Output the [X, Y] coordinate of the center of the cell containing the given text.  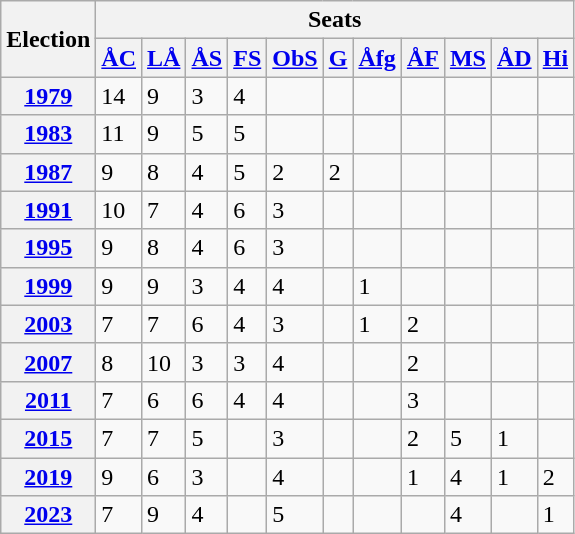
1999 [48, 286]
ÅC [119, 58]
MS [468, 58]
ObS [295, 58]
2007 [48, 362]
Seats [335, 20]
2015 [48, 438]
1983 [48, 134]
14 [119, 96]
1979 [48, 96]
ÅS [207, 58]
LÅ [164, 58]
ÅF [422, 58]
1991 [48, 210]
2011 [48, 400]
Åfg [377, 58]
1995 [48, 248]
2003 [48, 324]
2023 [48, 515]
1987 [48, 172]
2019 [48, 477]
Hi [555, 58]
ÅD [514, 58]
G [338, 58]
FS [248, 58]
11 [119, 134]
Election [48, 39]
